Return (x, y) of the center of cell containing provided text 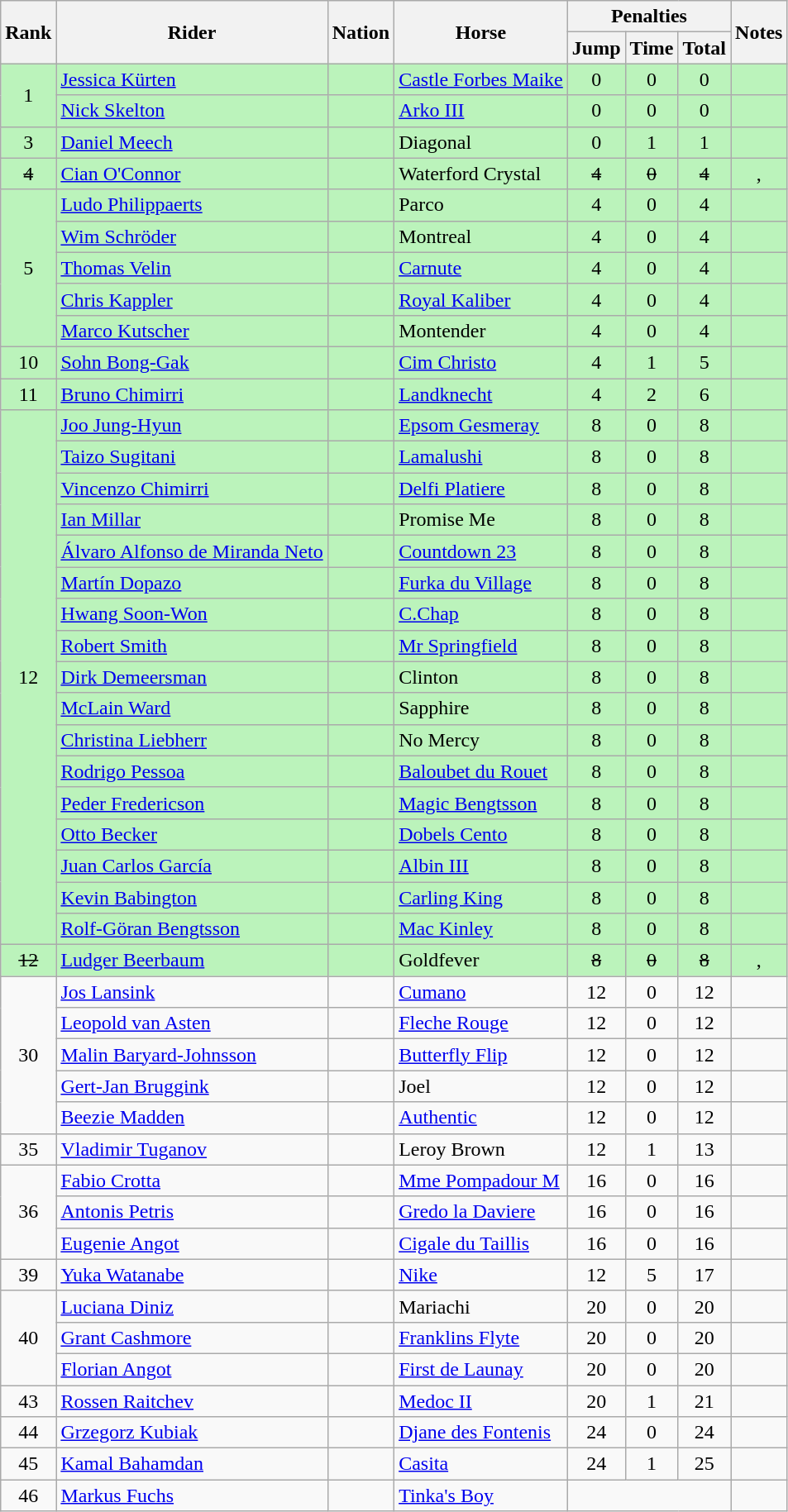
Waterford Crystal (481, 174)
Rodrigo Pessoa (192, 771)
Castle Forbes Maike (481, 79)
Sohn Bong-Gak (192, 362)
Butterfly Flip (481, 1055)
Antonis Petris (192, 1212)
Robert Smith (192, 646)
Marco Kutscher (192, 331)
Luciana Diniz (192, 1306)
11 (28, 394)
Wim Schröder (192, 236)
Kamal Bahamdan (192, 1464)
Time (652, 48)
Taizo Sugitani (192, 457)
Ludger Beerbaum (192, 961)
44 (28, 1433)
First de Launay (481, 1369)
Chris Kappler (192, 299)
Casita (481, 1464)
Mme Pompadour M (481, 1181)
Fleche Rouge (481, 1023)
45 (28, 1464)
Cumano (481, 992)
Beezie Madden (192, 1118)
Arko III (481, 111)
Vincenzo Chimirri (192, 489)
39 (28, 1275)
Jos Lansink (192, 992)
McLain Ward (192, 708)
Penalties (648, 17)
Lamalushi (481, 457)
Tinka's Boy (481, 1495)
Joo Jung-Hyun (192, 426)
Ian Millar (192, 520)
Jump (596, 48)
Landknecht (481, 394)
Parco (481, 205)
Rider (192, 32)
Ludo Philippaerts (192, 205)
Álvaro Alfonso de Miranda Neto (192, 551)
Grzegorz Kubiak (192, 1433)
Dobels Cento (481, 834)
Total (704, 48)
Daniel Meech (192, 142)
Jessica Kürten (192, 79)
Carnute (481, 268)
36 (28, 1212)
Sapphire (481, 708)
13 (704, 1149)
30 (28, 1055)
Grant Cashmore (192, 1338)
Goldfever (481, 961)
Nike (481, 1275)
Royal Kaliber (481, 299)
35 (28, 1149)
Leroy Brown (481, 1149)
Carling King (481, 897)
Djane des Fontenis (481, 1433)
Fabio Crotta (192, 1181)
Dirk Demeersman (192, 677)
43 (28, 1401)
Rossen Raitchev (192, 1401)
Baloubet du Rouet (481, 771)
17 (704, 1275)
Epsom Gesmeray (481, 426)
Peder Fredericson (192, 803)
Horse (481, 32)
Leopold van Asten (192, 1023)
C.Chap (481, 614)
Vladimir Tuganov (192, 1149)
Clinton (481, 677)
3 (28, 142)
Albin III (481, 866)
Nation (361, 32)
Kevin Babington (192, 897)
40 (28, 1338)
Furka du Village (481, 583)
Notes (759, 32)
Montender (481, 331)
Eugenie Angot (192, 1243)
10 (28, 362)
Yuka Watanabe (192, 1275)
Medoc II (481, 1401)
Thomas Velin (192, 268)
Bruno Chimirri (192, 394)
Joel (481, 1086)
Mac Kinley (481, 929)
Christina Liebherr (192, 740)
Cim Christo (481, 362)
2 (652, 394)
Rolf-Göran Bengtsson (192, 929)
6 (704, 394)
Malin Baryard-Johnsson (192, 1055)
Florian Angot (192, 1369)
21 (704, 1401)
Gert-Jan Bruggink (192, 1086)
Markus Fuchs (192, 1495)
Cigale du Taillis (481, 1243)
Hwang Soon-Won (192, 614)
Countdown 23 (481, 551)
25 (704, 1464)
Martín Dopazo (192, 583)
Diagonal (481, 142)
Cian O'Connor (192, 174)
No Mercy (481, 740)
Montreal (481, 236)
46 (28, 1495)
Juan Carlos García (192, 866)
Authentic (481, 1118)
Rank (28, 32)
Delfi Platiere (481, 489)
Promise Me (481, 520)
Mr Springfield (481, 646)
Nick Skelton (192, 111)
Magic Bengtsson (481, 803)
Mariachi (481, 1306)
Franklins Flyte (481, 1338)
Gredo la Daviere (481, 1212)
Otto Becker (192, 834)
